Return (X, Y) of the center of cell containing provided text 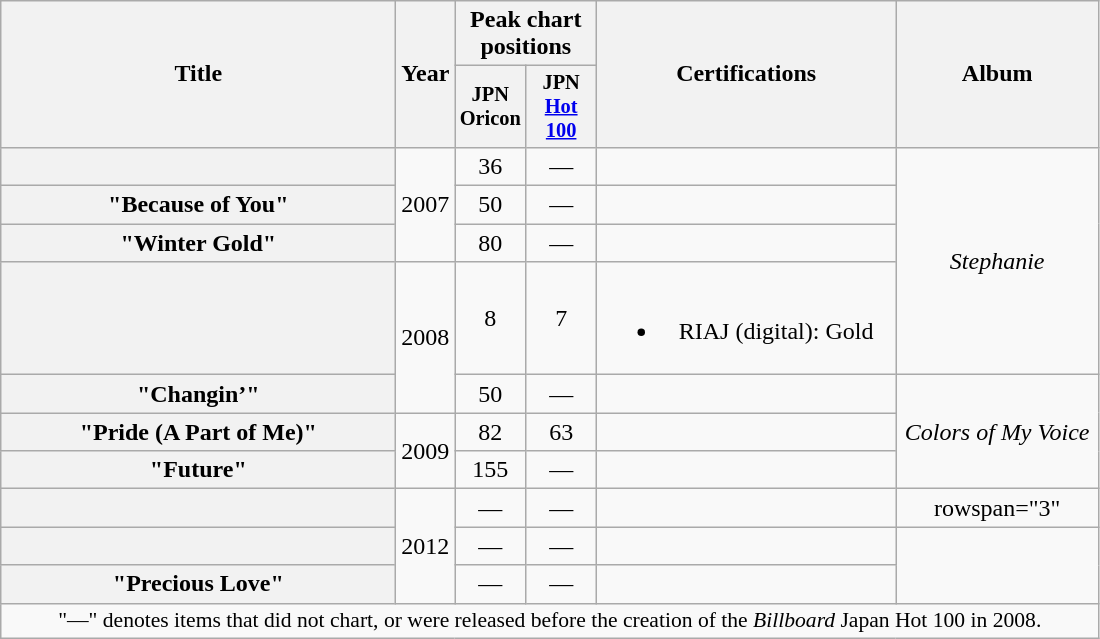
Peak chart positions (526, 34)
Stephanie (998, 260)
Title (198, 74)
"Winter Gold" (198, 243)
Album (998, 74)
7 (562, 318)
Colors of My Voice (998, 432)
2012 (426, 546)
"Pride (A Part of Me)" (198, 432)
63 (562, 432)
"Changin’" (198, 394)
"Because of You" (198, 205)
36 (490, 166)
2007 (426, 204)
Certifications (746, 74)
2009 (426, 451)
RIAJ (digital): Gold (746, 318)
Year (426, 74)
rowspan="3" (998, 508)
JPNOricon (490, 107)
"Future" (198, 470)
"—" denotes items that did not chart, or were released before the creation of the Billboard Japan Hot 100 in 2008. (550, 621)
2008 (426, 338)
80 (490, 243)
82 (490, 432)
155 (490, 470)
JPNHot 100 (562, 107)
"Precious Love" (198, 584)
8 (490, 318)
